Identify which cell holds the provided text, then report its [X, Y] central coordinate. 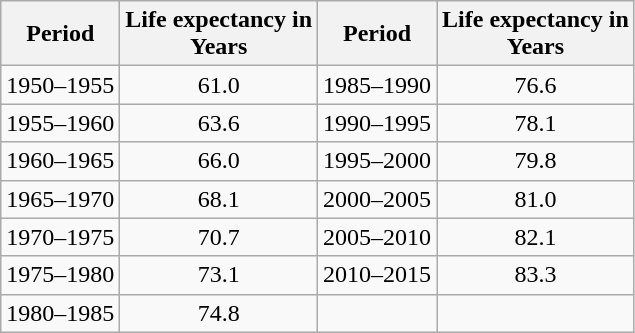
1985–1990 [378, 85]
1960–1965 [60, 161]
1990–1995 [378, 123]
82.1 [536, 237]
1975–1980 [60, 275]
1950–1955 [60, 85]
68.1 [219, 199]
1970–1975 [60, 237]
1965–1970 [60, 199]
74.8 [219, 313]
1995–2000 [378, 161]
2000–2005 [378, 199]
2005–2010 [378, 237]
61.0 [219, 85]
79.8 [536, 161]
73.1 [219, 275]
2010–2015 [378, 275]
66.0 [219, 161]
1980–1985 [60, 313]
78.1 [536, 123]
63.6 [219, 123]
76.6 [536, 85]
83.3 [536, 275]
81.0 [536, 199]
70.7 [219, 237]
1955–1960 [60, 123]
